Return (X, Y) of the center of cell containing provided text 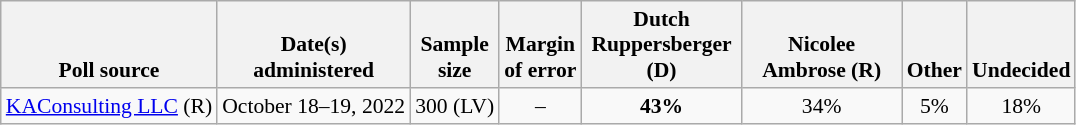
Undecided (1021, 44)
Poll source (109, 44)
NicoleeAmbrose (R) (822, 44)
DutchRuppersberger (D) (661, 44)
Samplesize (454, 44)
October 18–19, 2022 (314, 106)
300 (LV) (454, 106)
43% (661, 106)
18% (1021, 106)
Marginof error (540, 44)
34% (822, 106)
KAConsulting LLC (R) (109, 106)
Date(s)administered (314, 44)
Other (934, 44)
– (540, 106)
5% (934, 106)
